Output the (x, y) coordinate of the center of the cell containing the given text.  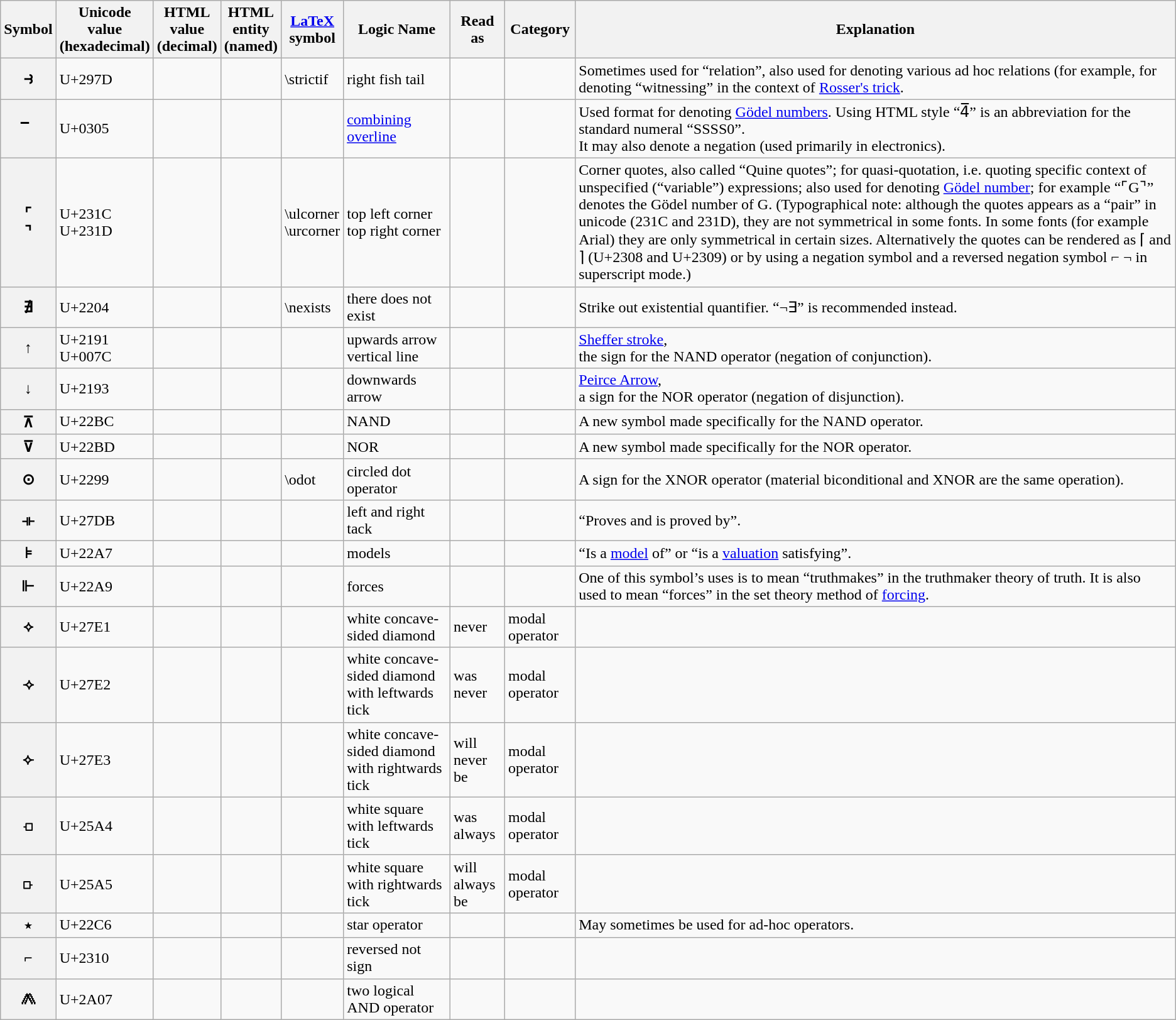
white square with leftwards tick (397, 826)
reversed not sign (397, 958)
U+27DB (104, 520)
will never be (477, 759)
U+2A07 (104, 999)
⨇ (28, 999)
\strictif (313, 79)
\ulcorner\urcorner (313, 222)
Logic Name (397, 30)
U+297D (104, 79)
will always be (477, 884)
NAND (397, 422)
combining overline (397, 129)
∄ (28, 307)
circled dot operator (397, 479)
HTMLvalue(decimal) (187, 30)
two logical AND operator (397, 999)
Peirce Arrow, a sign for the NOR operator (negation of disjunction). (876, 388)
U+22BD (104, 447)
⥽ (28, 79)
⋆ (28, 925)
models (397, 553)
NOR (397, 447)
U+27E3 (104, 759)
Sheffer stroke,the sign for the NAND operator (negation of conjunction). (876, 348)
U+27E2 (104, 685)
\odot (313, 479)
⟤ (28, 826)
right fish tail (397, 79)
U+2193 (104, 388)
U+2204 (104, 307)
⟛ (28, 520)
⟢ (28, 685)
May sometimes be used for ad-hoc operators. (876, 925)
Category (540, 30)
“Proves and is proved by”. (876, 520)
↓ (28, 388)
⊩ (28, 586)
U+22C6 (104, 925)
U+25A5 (104, 884)
U+2191U+007C (104, 348)
white concave-sided diamond (397, 627)
LaTeXsymbol (313, 30)
white square with rightwards tick (397, 884)
“Is a model of” or “is a valuation satisfying”. (876, 553)
⊙ (28, 479)
⟥ (28, 884)
forces (397, 586)
U+27E1 (104, 627)
white concave-sided diamond with leftwards tick (397, 685)
star operator (397, 925)
⌜⌝ (28, 222)
white concave-sided diamond with rightwards tick (397, 759)
̅ (28, 129)
top left cornertop right corner (397, 222)
⌐ (28, 958)
was never (477, 685)
U+22BC (104, 422)
Symbol (28, 30)
HTMLentity(named) (251, 30)
A new symbol made specifically for the NAND operator. (876, 422)
U+25A4 (104, 826)
⊧ (28, 553)
U+0305 (104, 129)
Read as (477, 30)
\nexists (313, 307)
Explanation (876, 30)
⊼ (28, 422)
upwards arrowvertical line (397, 348)
↑ (28, 348)
U+231CU+231D (104, 222)
never (477, 627)
Unicodevalue(hexadecimal) (104, 30)
U+2310 (104, 958)
U+2299 (104, 479)
U+22A7 (104, 553)
A new symbol made specifically for the NOR operator. (876, 447)
there does not exist (397, 307)
was always (477, 826)
Strike out existential quantifier. “¬∃” is recommended instead. (876, 307)
A sign for the XNOR operator (material biconditional and XNOR are the same operation). (876, 479)
U+22A9 (104, 586)
downwards arrow (397, 388)
⟡ (28, 627)
⊽ (28, 447)
⟣ (28, 759)
left and right tack (397, 520)
